Extract the [x, y] coordinate from the center of the cell holding the provided text.  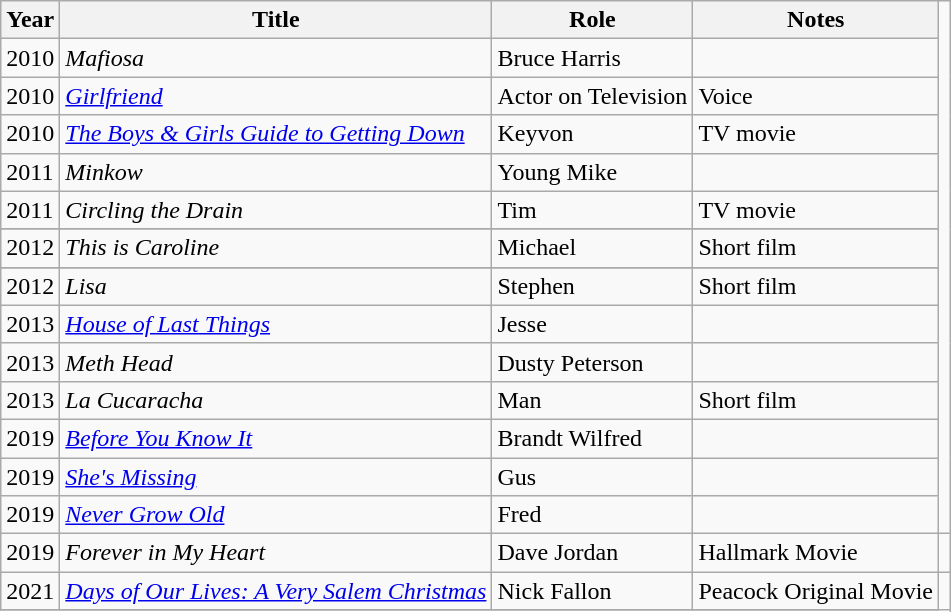
Girlfriend [276, 96]
Circling the Drain [276, 210]
She's Missing [276, 477]
Tim [592, 210]
Michael [592, 248]
Days of Our Lives: A Very Salem Christmas [276, 591]
This is Caroline [276, 248]
Before You Know It [276, 438]
Hallmark Movie [816, 553]
Keyvon [592, 134]
Mafiosa [276, 58]
Brandt Wilfred [592, 438]
La Cucaracha [276, 400]
Minkow [276, 172]
Lisa [276, 286]
Notes [816, 20]
Stephen [592, 286]
Role [592, 20]
2021 [30, 591]
Forever in My Heart [276, 553]
House of Last Things [276, 324]
Meth Head [276, 362]
Man [592, 400]
Never Grow Old [276, 515]
Nick Fallon [592, 591]
Peacock Original Movie [816, 591]
Year [30, 20]
Young Mike [592, 172]
Voice [816, 96]
Dusty Peterson [592, 362]
Fred [592, 515]
Actor on Television [592, 96]
Bruce Harris [592, 58]
Title [276, 20]
Gus [592, 477]
The Boys & Girls Guide to Getting Down [276, 134]
Dave Jordan [592, 553]
Jesse [592, 324]
